Extract the (x, y) coordinate from the center of the cell holding the provided text.  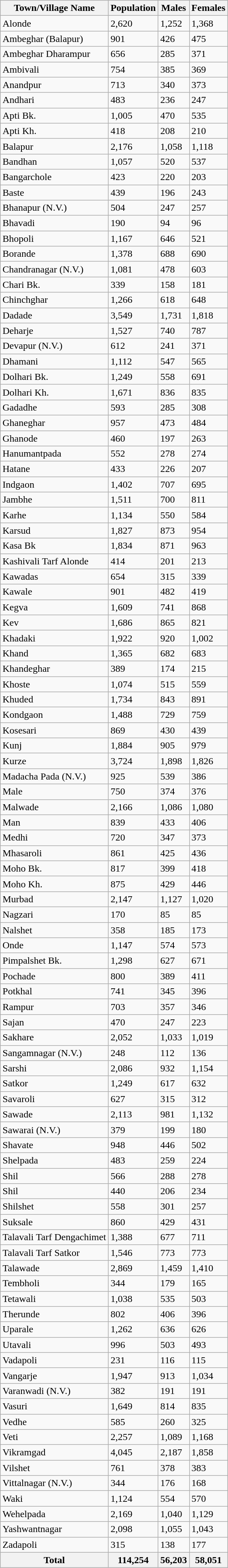
Khoste (54, 684)
954 (209, 530)
Bandhan (54, 161)
Dhamani (54, 361)
504 (133, 208)
288 (174, 1176)
2,620 (133, 23)
223 (209, 1022)
821 (209, 623)
573 (209, 945)
1,074 (133, 684)
1,038 (133, 1299)
552 (133, 454)
1,081 (133, 269)
843 (174, 700)
1,511 (133, 500)
570 (209, 1499)
868 (209, 607)
425 (174, 853)
1,134 (133, 515)
593 (133, 407)
180 (209, 1130)
1,898 (174, 761)
800 (133, 976)
Anandpur (54, 85)
713 (133, 85)
1,262 (133, 1329)
626 (209, 1329)
1,734 (133, 700)
1,118 (209, 146)
Alonde (54, 23)
308 (209, 407)
Kawadas (54, 576)
603 (209, 269)
740 (174, 331)
811 (209, 500)
436 (209, 853)
648 (209, 300)
Ghaneghar (54, 423)
814 (174, 1406)
Waki (54, 1499)
Males (174, 8)
1,005 (133, 115)
559 (209, 684)
220 (174, 177)
190 (133, 223)
873 (174, 530)
Khandeghar (54, 669)
Vedhe (54, 1421)
Malwade (54, 807)
1,826 (209, 761)
301 (174, 1207)
Dolhari Kh. (54, 392)
241 (174, 346)
Kasa Bk (54, 546)
1,033 (174, 1038)
Satkor (54, 1084)
Total (54, 1560)
345 (174, 992)
Tembholi (54, 1283)
1,020 (209, 899)
2,086 (133, 1068)
Shilshet (54, 1207)
891 (209, 700)
1,459 (174, 1268)
Varanwadi (N.V.) (54, 1391)
1,488 (133, 715)
231 (133, 1360)
Sawarai (N.V.) (54, 1130)
565 (209, 361)
196 (174, 193)
206 (174, 1191)
419 (209, 592)
554 (174, 1499)
197 (174, 438)
179 (174, 1283)
Rampur (54, 1007)
Sawade (54, 1114)
274 (209, 454)
996 (133, 1345)
426 (174, 39)
94 (174, 223)
399 (174, 868)
875 (133, 884)
690 (209, 254)
1,055 (174, 1529)
379 (133, 1130)
Nagzari (54, 914)
1,671 (133, 392)
Indgaon (54, 484)
646 (174, 239)
836 (174, 392)
177 (209, 1545)
234 (209, 1191)
Karhe (54, 515)
Vilshet (54, 1468)
1,080 (209, 807)
260 (174, 1421)
618 (174, 300)
539 (174, 776)
248 (133, 1053)
Pochade (54, 976)
1,609 (133, 607)
Chinchghar (54, 300)
3,724 (133, 761)
Dolhari Bk. (54, 377)
1,129 (209, 1514)
170 (133, 914)
1,388 (133, 1237)
1,922 (133, 638)
Dadade (54, 315)
Utavali (54, 1345)
224 (209, 1160)
312 (209, 1099)
378 (174, 1468)
963 (209, 546)
56,203 (174, 1560)
Kegva (54, 607)
411 (209, 976)
Potkhal (54, 992)
521 (209, 239)
1,827 (133, 530)
1,089 (174, 1437)
484 (209, 423)
1,884 (133, 746)
215 (209, 669)
383 (209, 1468)
174 (174, 669)
1,127 (174, 899)
Kunj (54, 746)
Sangamnagar (N.V.) (54, 1053)
1,058 (174, 146)
750 (133, 792)
1,132 (209, 1114)
Karsud (54, 530)
176 (174, 1483)
357 (174, 1007)
1,167 (133, 239)
Murbad (54, 899)
1,112 (133, 361)
Madacha Pada (N.V.) (54, 776)
729 (174, 715)
Veti (54, 1437)
Bhavadi (54, 223)
Vittalnagar (N.V.) (54, 1483)
1,168 (209, 1437)
537 (209, 161)
1,365 (133, 653)
430 (174, 730)
2,113 (133, 1114)
1,298 (133, 961)
957 (133, 423)
925 (133, 776)
1,057 (133, 161)
482 (174, 592)
Population (133, 8)
Sarshi (54, 1068)
Therunde (54, 1314)
181 (209, 285)
981 (174, 1114)
382 (133, 1391)
1,154 (209, 1068)
Sajan (54, 1022)
173 (209, 930)
632 (209, 1084)
115 (209, 1360)
158 (174, 285)
1,124 (133, 1499)
376 (209, 792)
802 (133, 1314)
Ambeghar (Balapur) (54, 39)
1,649 (133, 1406)
Mhasaroli (54, 853)
761 (133, 1468)
Khand (54, 653)
Bhopoli (54, 239)
Ghanode (54, 438)
913 (174, 1375)
138 (174, 1545)
1,040 (174, 1514)
Sakhare (54, 1038)
Deharje (54, 331)
259 (174, 1160)
Khadaki (54, 638)
1,858 (209, 1453)
1,147 (133, 945)
636 (174, 1329)
Devapur (N.V.) (54, 346)
2,169 (133, 1514)
707 (174, 484)
207 (209, 469)
478 (174, 269)
839 (133, 822)
1,527 (133, 331)
Kev (54, 623)
Pimpalshet Bk. (54, 961)
Bangarchole (54, 177)
Hatane (54, 469)
920 (174, 638)
Gadadhe (54, 407)
201 (174, 561)
236 (174, 100)
677 (174, 1237)
Vikramgad (54, 1453)
Savaroli (54, 1099)
423 (133, 177)
Andhari (54, 100)
185 (174, 930)
1,378 (133, 254)
Wehelpada (54, 1514)
58,051 (209, 1560)
1,019 (209, 1038)
Vadapoli (54, 1360)
Females (209, 8)
Onde (54, 945)
584 (209, 515)
1,034 (209, 1375)
683 (209, 653)
1,686 (133, 623)
Talavali Tarf Satkor (54, 1253)
Man (54, 822)
Apti Kh. (54, 131)
787 (209, 331)
612 (133, 346)
213 (209, 561)
199 (174, 1130)
1,086 (174, 807)
979 (209, 746)
243 (209, 193)
671 (209, 961)
263 (209, 438)
Kashivali Tarf Alonde (54, 561)
460 (133, 438)
Kurze (54, 761)
208 (174, 131)
Moho Kh. (54, 884)
Kawale (54, 592)
369 (209, 69)
700 (174, 500)
325 (209, 1421)
210 (209, 131)
869 (133, 730)
168 (209, 1483)
550 (174, 515)
Medhi (54, 838)
Nalshet (54, 930)
Tetawali (54, 1299)
2,052 (133, 1038)
347 (174, 838)
374 (174, 792)
Vasuri (54, 1406)
Yashwantnagar (54, 1529)
502 (209, 1145)
3,549 (133, 315)
711 (209, 1237)
226 (174, 469)
Borande (54, 254)
96 (209, 223)
2,147 (133, 899)
385 (174, 69)
617 (174, 1084)
1,266 (133, 300)
346 (209, 1007)
Shelpada (54, 1160)
Jambhe (54, 500)
Kondgaon (54, 715)
493 (209, 1345)
136 (209, 1053)
1,402 (133, 484)
2,187 (174, 1453)
Apti Bk. (54, 115)
Balapur (54, 146)
Kosesari (54, 730)
Uparale (54, 1329)
475 (209, 39)
656 (133, 54)
682 (174, 653)
2,257 (133, 1437)
Ambeghar Dharampur (54, 54)
759 (209, 715)
Vangarje (54, 1375)
Baste (54, 193)
414 (133, 561)
203 (209, 177)
1,546 (133, 1253)
1,947 (133, 1375)
654 (133, 576)
720 (133, 838)
440 (133, 1191)
1,043 (209, 1529)
112 (174, 1053)
688 (174, 254)
871 (174, 546)
Zadapoli (54, 1545)
1,002 (209, 638)
861 (133, 853)
386 (209, 776)
574 (174, 945)
Hanumantpada (54, 454)
905 (174, 746)
2,176 (133, 146)
860 (133, 1222)
Khuded (54, 700)
473 (174, 423)
703 (133, 1007)
Chandranagar (N.V.) (54, 269)
Shavate (54, 1145)
948 (133, 1145)
691 (209, 377)
4,045 (133, 1453)
Suksale (54, 1222)
1,834 (133, 546)
Bhanapur (N.V.) (54, 208)
566 (133, 1176)
358 (133, 930)
695 (209, 484)
Town/Village Name (54, 8)
2,166 (133, 807)
1,368 (209, 23)
1,410 (209, 1268)
Talavali Tarf Dengachimet (54, 1237)
2,869 (133, 1268)
547 (174, 361)
754 (133, 69)
114,254 (133, 1560)
520 (174, 161)
585 (133, 1421)
932 (174, 1068)
Talawade (54, 1268)
865 (174, 623)
Male (54, 792)
165 (209, 1283)
340 (174, 85)
Ambivali (54, 69)
1,731 (174, 315)
Chari Bk. (54, 285)
1,252 (174, 23)
817 (133, 868)
2,098 (133, 1529)
515 (174, 684)
116 (174, 1360)
431 (209, 1222)
1,818 (209, 315)
Moho Bk. (54, 868)
